For the text-containing cell, return its midpoint in [x, y] coordinate format. 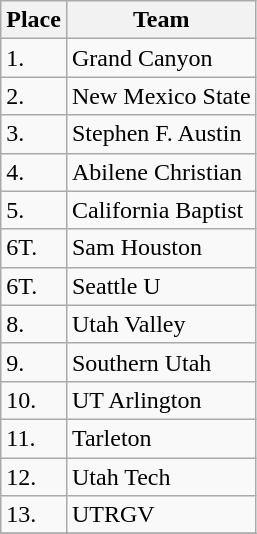
9. [34, 362]
8. [34, 324]
5. [34, 210]
13. [34, 515]
Tarleton [161, 438]
12. [34, 477]
10. [34, 400]
2. [34, 96]
11. [34, 438]
Place [34, 20]
Southern Utah [161, 362]
Abilene Christian [161, 172]
New Mexico State [161, 96]
1. [34, 58]
Grand Canyon [161, 58]
Stephen F. Austin [161, 134]
UTRGV [161, 515]
Sam Houston [161, 248]
Utah Tech [161, 477]
Team [161, 20]
3. [34, 134]
Utah Valley [161, 324]
4. [34, 172]
Seattle U [161, 286]
California Baptist [161, 210]
UT Arlington [161, 400]
